Scan for the cell matching the given text and deliver its (X, Y) coordinate at center. 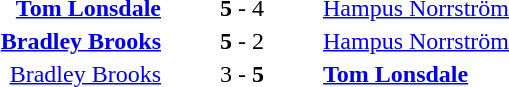
5 - 2 (242, 41)
